Extract the [x, y] coordinate from the center of the cell holding the provided text.  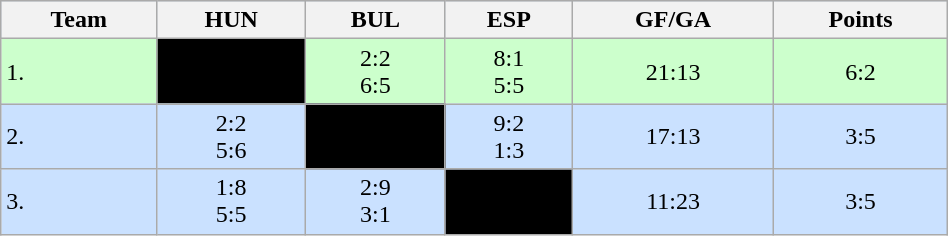
BUL [376, 20]
HUN [232, 20]
17:13 [672, 136]
9:21:3 [508, 136]
1:85:5 [232, 202]
3. [79, 202]
2:26:5 [376, 72]
8:15:5 [508, 72]
2:25:6 [232, 136]
6:2 [861, 72]
Team [79, 20]
11:23 [672, 202]
21:13 [672, 72]
1. [79, 72]
ESP [508, 20]
2. [79, 136]
Points [861, 20]
GF/GA [672, 20]
2:93:1 [376, 202]
